From the cell containing the given text, extract its center point as (x, y) coordinate. 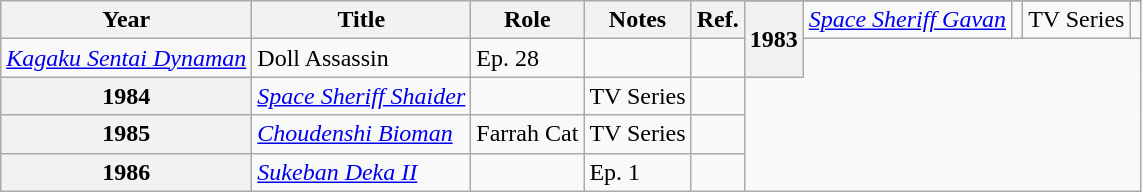
1985 (126, 134)
Space Sheriff Gavan (907, 20)
Ep. 28 (528, 58)
1984 (126, 96)
Space Sheriff Shaider (362, 96)
1983 (774, 39)
Ref. (718, 20)
Farrah Cat (528, 134)
Kagaku Sentai Dynaman (126, 58)
Role (528, 20)
Notes (638, 20)
Year (126, 20)
Title (362, 20)
Doll Assassin (362, 58)
Ep. 1 (638, 172)
Sukeban Deka II (362, 172)
Choudenshi Bioman (362, 134)
1986 (126, 172)
